Return [x, y] of the center of cell containing provided text 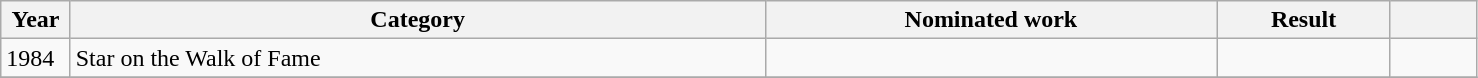
1984 [36, 58]
Category [418, 20]
Result [1304, 20]
Year [36, 20]
Nominated work [991, 20]
Star on the Walk of Fame [418, 58]
